Capture the cell that displays the provided text and extract its (X, Y) central coordinate. 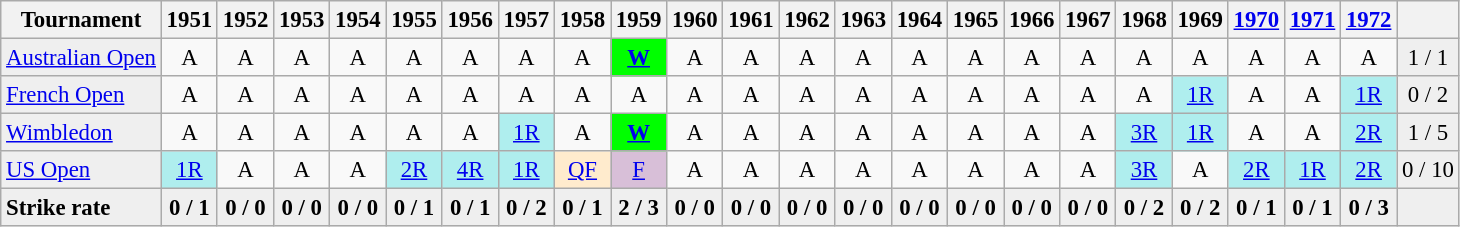
French Open (82, 95)
1953 (302, 20)
1951 (189, 20)
1960 (695, 20)
QF (582, 170)
1955 (414, 20)
Australian Open (82, 58)
US Open (82, 170)
1 / 1 (1428, 58)
1956 (470, 20)
Wimbledon (82, 133)
Tournament (82, 20)
1965 (975, 20)
1 / 5 (1428, 133)
1962 (807, 20)
1958 (582, 20)
0 / 3 (1369, 208)
1970 (1256, 20)
1961 (751, 20)
1959 (639, 20)
1957 (526, 20)
1969 (1200, 20)
1968 (1144, 20)
1954 (358, 20)
1971 (1312, 20)
F (639, 170)
1972 (1369, 20)
1963 (863, 20)
0 / 10 (1428, 170)
2 / 3 (639, 208)
Strike rate (82, 208)
1964 (919, 20)
1967 (1088, 20)
4R (470, 170)
1966 (1032, 20)
1952 (245, 20)
